Identify which cell holds the provided text, then report its (x, y) central coordinate. 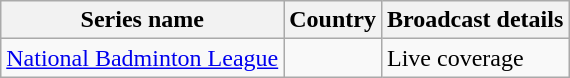
Country (333, 20)
Broadcast details (474, 20)
Live coverage (474, 58)
National Badminton League (142, 58)
Series name (142, 20)
